Identify which cell holds the provided text, then report its [X, Y] central coordinate. 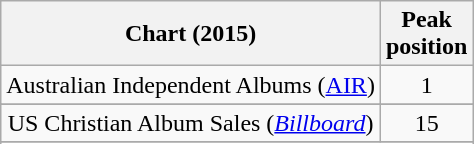
15 [426, 123]
1 [426, 85]
Australian Independent Albums (AIR) [191, 85]
Chart (2015) [191, 34]
US Christian Album Sales (Billboard) [191, 123]
Peak position [426, 34]
